Output the [X, Y] coordinate of the center of the cell containing the given text.  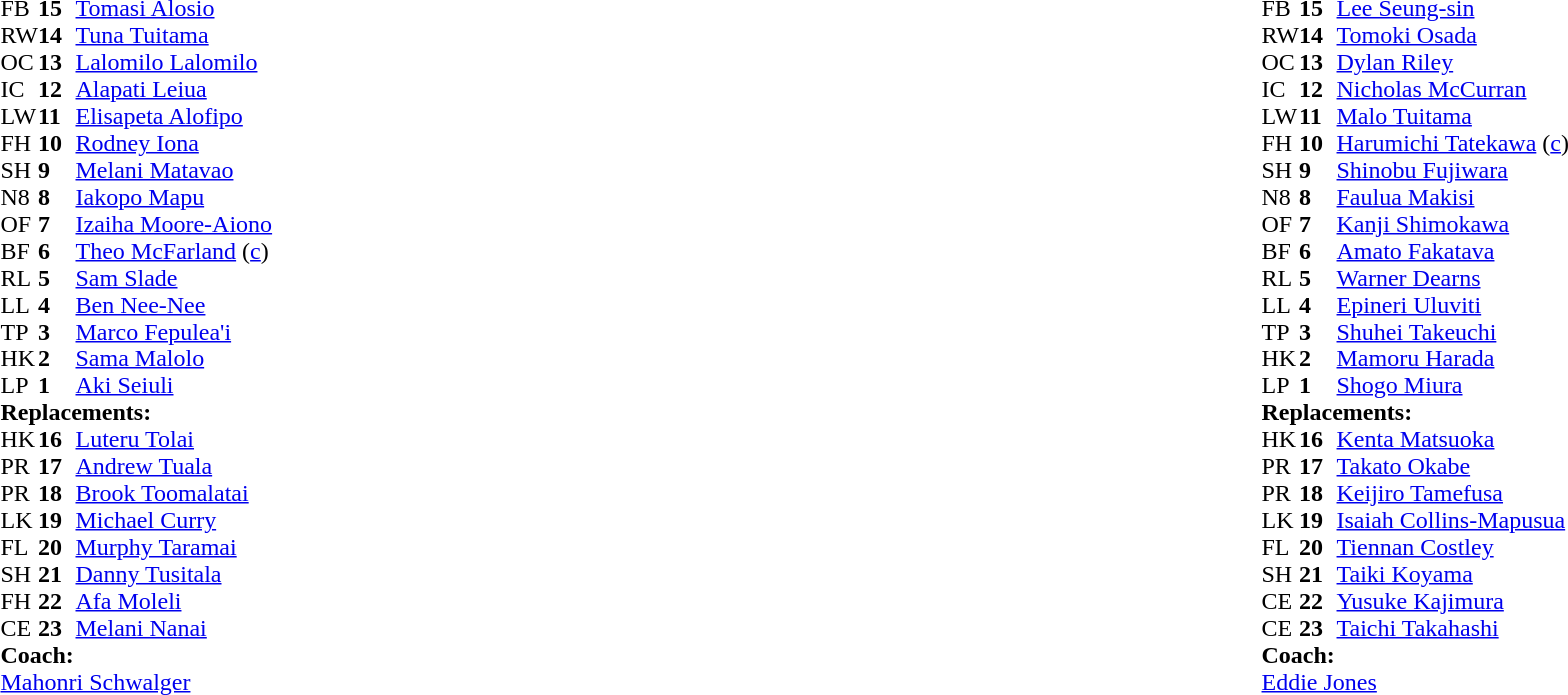
Tuna Tuitama [174, 36]
Michael Curry [174, 521]
Sam Slade [174, 278]
Rodney Iona [174, 144]
Afa Moleli [174, 601]
Andrew Tuala [174, 467]
Luteru Tolai [174, 439]
Sama Malolo [174, 359]
Brook Toomalatai [174, 493]
Alapati Leiua [174, 90]
Aki Seiuli [174, 385]
Iakopo Mapu [174, 198]
Coach: [136, 655]
Melani Matavao [174, 170]
Melani Nanai [174, 629]
Replacements: [136, 413]
Danny Tusitala [174, 575]
Marco Fepulea'i [174, 332]
Murphy Taramai [174, 547]
Lalomilo Lalomilo [174, 62]
Izaiha Moore-Aiono [174, 224]
Theo McFarland (c) [174, 252]
Ben Nee-Nee [174, 306]
Elisapeta Alofipo [174, 116]
